Provide the (X, Y) coordinate of the cell's center where the given text is located.  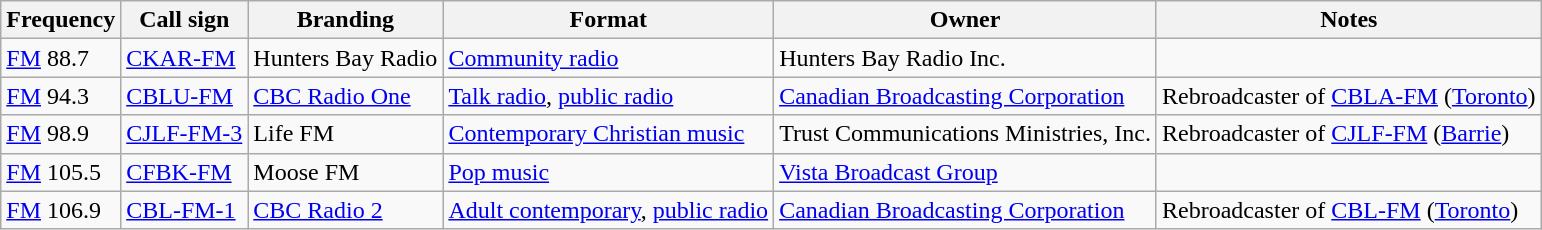
FM 98.9 (61, 134)
Call sign (184, 20)
Moose FM (346, 172)
Hunters Bay Radio Inc. (966, 58)
CBC Radio One (346, 96)
FM 106.9 (61, 210)
CKAR-FM (184, 58)
FM 94.3 (61, 96)
Vista Broadcast Group (966, 172)
CJLF-FM-3 (184, 134)
CBC Radio 2 (346, 210)
Trust Communications Ministries, Inc. (966, 134)
Life FM (346, 134)
Rebroadcaster of CJLF-FM (Barrie) (1348, 134)
Rebroadcaster of CBL-FM (Toronto) (1348, 210)
Branding (346, 20)
Pop music (608, 172)
Contemporary Christian music (608, 134)
CBLU-FM (184, 96)
Format (608, 20)
Hunters Bay Radio (346, 58)
Notes (1348, 20)
Community radio (608, 58)
Rebroadcaster of CBLA-FM (Toronto) (1348, 96)
Talk radio, public radio (608, 96)
Owner (966, 20)
Frequency (61, 20)
FM 105.5 (61, 172)
Adult contemporary, public radio (608, 210)
CBL-FM-1 (184, 210)
CFBK-FM (184, 172)
FM 88.7 (61, 58)
